For the text-containing cell, return its midpoint in (x, y) coordinate format. 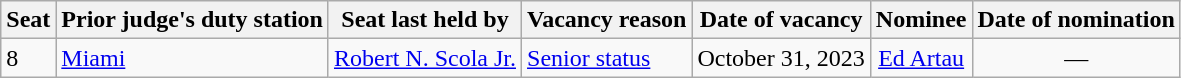
October 31, 2023 (781, 58)
Nominee (921, 20)
Date of vacancy (781, 20)
Seat last held by (424, 20)
Date of nomination (1076, 20)
Miami (192, 58)
Senior status (607, 58)
— (1076, 58)
Ed Artau (921, 58)
Seat (28, 20)
Robert N. Scola Jr. (424, 58)
Prior judge's duty station (192, 20)
8 (28, 58)
Vacancy reason (607, 20)
